Detect which cell encompasses the target text, then output its [x, y] center coordinate. 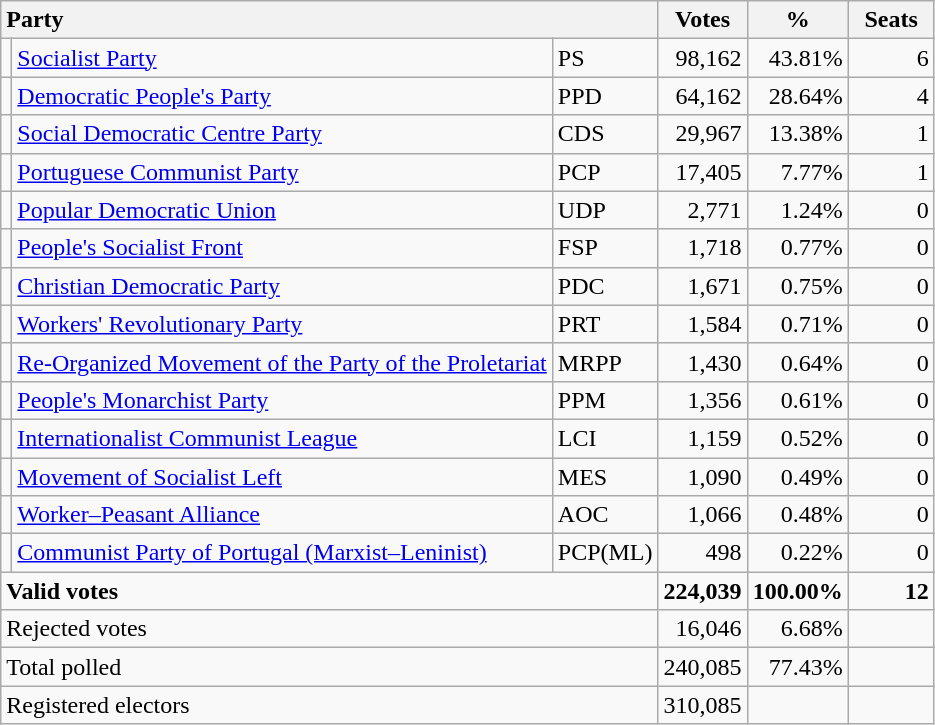
Valid votes [330, 591]
29,967 [702, 134]
PCP(ML) [605, 553]
UDP [605, 210]
Workers' Revolutionary Party [282, 324]
1,584 [702, 324]
Registered electors [330, 705]
0.48% [798, 515]
1,430 [702, 362]
28.64% [798, 96]
% [798, 20]
310,085 [702, 705]
1.24% [798, 210]
498 [702, 553]
98,162 [702, 58]
PPM [605, 400]
Total polled [330, 667]
2,771 [702, 210]
1,671 [702, 286]
Social Democratic Centre Party [282, 134]
64,162 [702, 96]
PS [605, 58]
LCI [605, 438]
MES [605, 477]
Democratic People's Party [282, 96]
17,405 [702, 172]
7.77% [798, 172]
PDC [605, 286]
Movement of Socialist Left [282, 477]
Rejected votes [330, 629]
Votes [702, 20]
MRPP [605, 362]
Worker–Peasant Alliance [282, 515]
AOC [605, 515]
CDS [605, 134]
0.61% [798, 400]
1,066 [702, 515]
Seats [891, 20]
224,039 [702, 591]
People's Monarchist Party [282, 400]
1,356 [702, 400]
12 [891, 591]
PCP [605, 172]
6.68% [798, 629]
16,046 [702, 629]
6 [891, 58]
0.64% [798, 362]
0.71% [798, 324]
0.75% [798, 286]
13.38% [798, 134]
FSP [605, 248]
43.81% [798, 58]
1,090 [702, 477]
PRT [605, 324]
100.00% [798, 591]
Portuguese Communist Party [282, 172]
4 [891, 96]
Popular Democratic Union [282, 210]
77.43% [798, 667]
0.22% [798, 553]
Christian Democratic Party [282, 286]
0.49% [798, 477]
Socialist Party [282, 58]
0.77% [798, 248]
Re-Organized Movement of the Party of the Proletariat [282, 362]
240,085 [702, 667]
People's Socialist Front [282, 248]
1,159 [702, 438]
1,718 [702, 248]
Party [330, 20]
0.52% [798, 438]
Internationalist Communist League [282, 438]
Communist Party of Portugal (Marxist–Leninist) [282, 553]
PPD [605, 96]
